Provide the [x, y] coordinate of the cell's center where the given text is located.  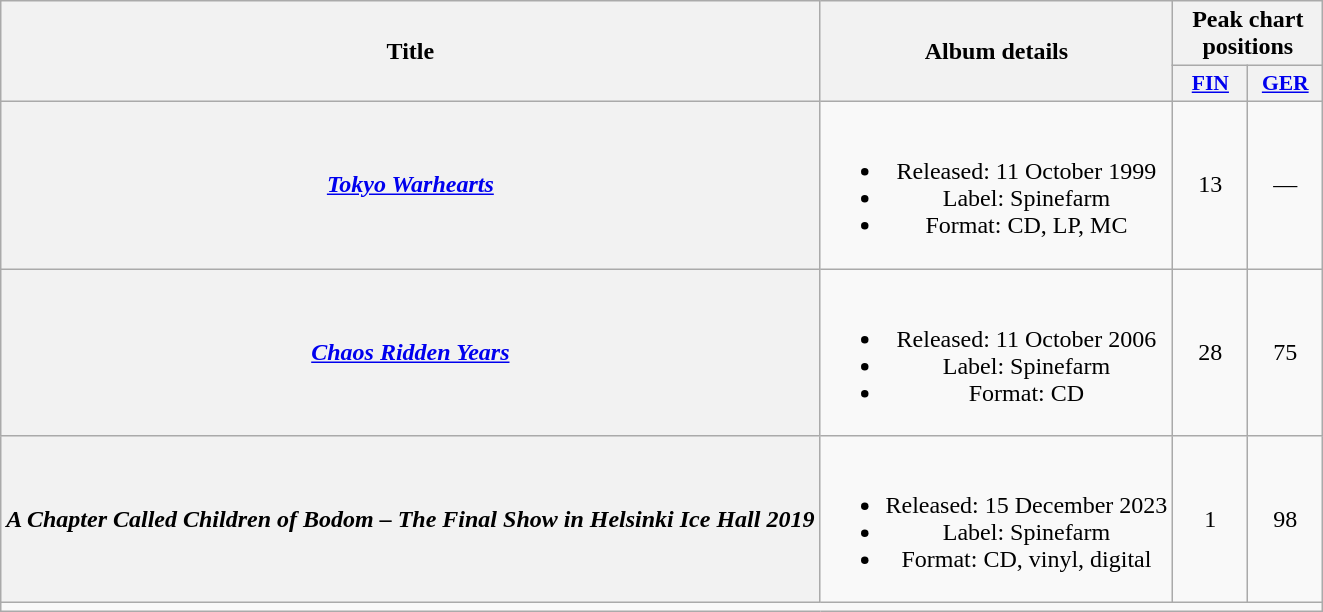
Released: 11 October 1999Label: SpinefarmFormat: CD, LP, MC [996, 184]
Released: 11 October 2006Label: SpinefarmFormat: CD [996, 352]
FIN [1210, 84]
28 [1210, 352]
1 [1210, 520]
98 [1286, 520]
Title [410, 52]
Peak chart positions [1248, 34]
Chaos Ridden Years [410, 352]
GER [1286, 84]
Album details [996, 52]
75 [1286, 352]
A Chapter Called Children of Bodom – The Final Show in Helsinki Ice Hall 2019 [410, 520]
— [1286, 184]
Tokyo Warhearts [410, 184]
Released: 15 December 2023Label: SpinefarmFormat: CD, vinyl, digital [996, 520]
13 [1210, 184]
